Extract the (x, y) coordinate from the center of the cell holding the provided text.  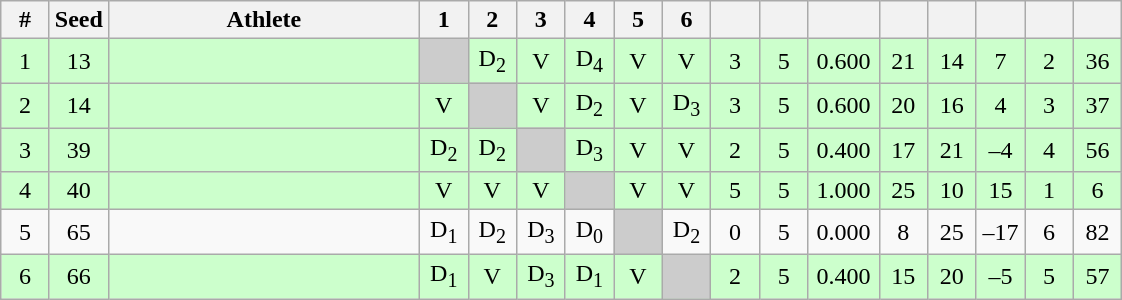
13 (78, 61)
37 (1098, 105)
Seed (78, 20)
40 (78, 191)
8 (904, 232)
–4 (1000, 150)
1.000 (844, 191)
66 (78, 276)
36 (1098, 61)
D0 (590, 232)
Athlete (264, 20)
57 (1098, 276)
# (26, 20)
65 (78, 232)
16 (952, 105)
7 (1000, 61)
56 (1098, 150)
–17 (1000, 232)
0 (736, 232)
17 (904, 150)
D4 (590, 61)
10 (952, 191)
0.000 (844, 232)
39 (78, 150)
82 (1098, 232)
–5 (1000, 276)
